Search for the cell housing the specified text and yield its (X, Y) center coordinate. 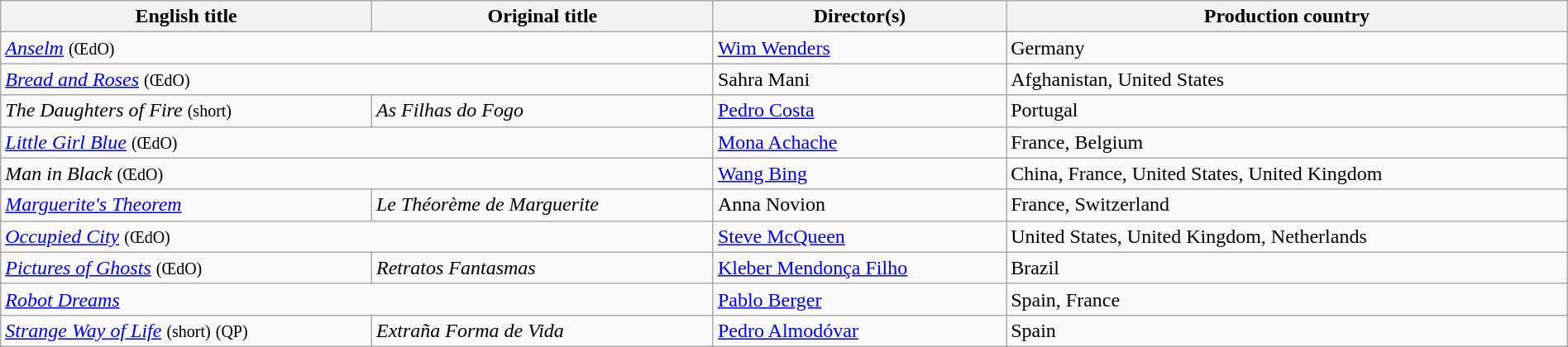
Production country (1287, 17)
Pedro Almodóvar (859, 330)
Le Théorème de Marguerite (543, 205)
China, France, United States, United Kingdom (1287, 173)
Pedro Costa (859, 111)
Germany (1287, 48)
Wim Wenders (859, 48)
Extraña Forma de Vida (543, 330)
Retratos Fantasmas (543, 268)
Brazil (1287, 268)
France, Belgium (1287, 142)
Strange Way of Life (short) (QP) (187, 330)
Robot Dreams (357, 299)
Anselm (ŒdO) (357, 48)
Sahra Mani (859, 79)
Man in Black (ŒdO) (357, 173)
Little Girl Blue (ŒdO) (357, 142)
Wang Bing (859, 173)
Marguerite's Theorem (187, 205)
Original title (543, 17)
Bread and Roses (ŒdO) (357, 79)
English title (187, 17)
Spain (1287, 330)
Occupied City (ŒdO) (357, 236)
As Filhas do Fogo (543, 111)
Steve McQueen (859, 236)
Portugal (1287, 111)
Anna Novion (859, 205)
Spain, France (1287, 299)
The Daughters of Fire (short) (187, 111)
Pictures of Ghosts (ŒdO) (187, 268)
Mona Achache (859, 142)
Kleber Mendonça Filho (859, 268)
Afghanistan, United States (1287, 79)
United States, United Kingdom, Netherlands (1287, 236)
France, Switzerland (1287, 205)
Pablo Berger (859, 299)
Director(s) (859, 17)
